From the cell containing the given text, extract its center point as [X, Y] coordinate. 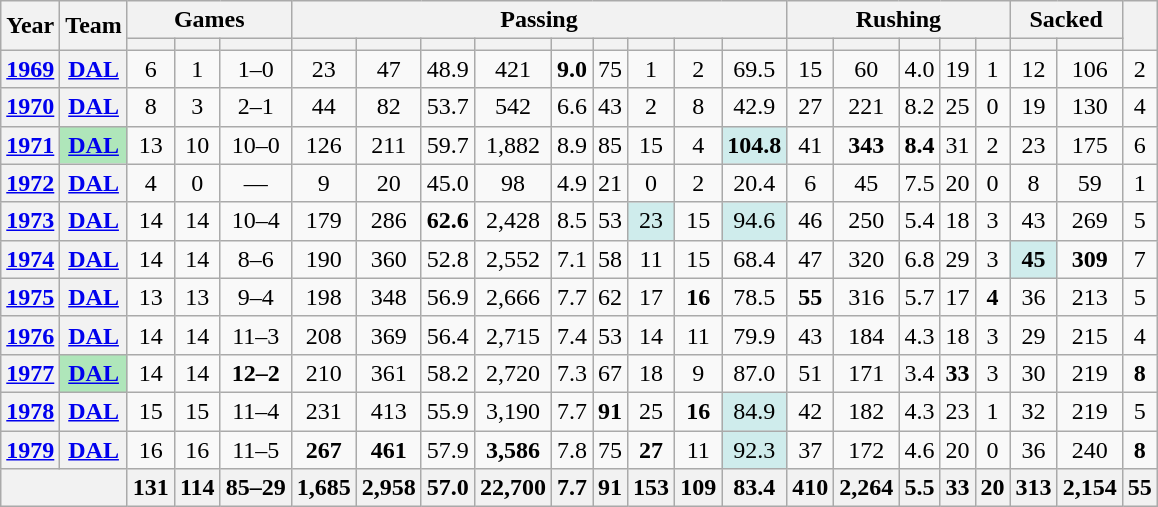
58 [610, 259]
313 [1034, 488]
32 [1034, 411]
1978 [30, 411]
8.5 [572, 221]
48.9 [448, 69]
240 [1090, 449]
109 [698, 488]
1970 [30, 107]
22,700 [512, 488]
182 [866, 411]
67 [610, 373]
42.9 [754, 107]
211 [388, 145]
190 [324, 259]
2,552 [512, 259]
1974 [30, 259]
62 [610, 297]
1973 [30, 221]
9.0 [572, 69]
171 [866, 373]
57.9 [448, 449]
2,720 [512, 373]
309 [1090, 259]
2,154 [1090, 488]
104.8 [754, 145]
Games [209, 20]
10–4 [256, 221]
106 [1090, 69]
85 [610, 145]
9–4 [256, 297]
11–5 [256, 449]
198 [324, 297]
4.9 [572, 183]
1977 [30, 373]
4.0 [920, 69]
269 [1090, 221]
79.9 [754, 335]
153 [652, 488]
8.9 [572, 145]
1976 [30, 335]
221 [866, 107]
44 [324, 107]
6.8 [920, 259]
2,264 [866, 488]
126 [324, 145]
94.6 [754, 221]
131 [150, 488]
45.0 [448, 183]
172 [866, 449]
7.3 [572, 373]
348 [388, 297]
4.6 [920, 449]
5.5 [920, 488]
59 [1090, 183]
7 [1140, 259]
21 [610, 183]
98 [512, 183]
78.5 [754, 297]
461 [388, 449]
42 [810, 411]
2,666 [512, 297]
7.1 [572, 259]
114 [197, 488]
8–6 [256, 259]
11–3 [256, 335]
12–2 [256, 373]
68.4 [754, 259]
1,685 [324, 488]
231 [324, 411]
1979 [30, 449]
59.7 [448, 145]
20.4 [754, 183]
Rushing [898, 20]
Sacked [1066, 20]
85–29 [256, 488]
1972 [30, 183]
320 [866, 259]
1971 [30, 145]
55.9 [448, 411]
10 [197, 145]
421 [512, 69]
1–0 [256, 69]
3,190 [512, 411]
6.6 [572, 107]
184 [866, 335]
3.4 [920, 373]
83.4 [754, 488]
69.5 [754, 69]
5.4 [920, 221]
130 [1090, 107]
30 [1034, 373]
316 [866, 297]
Team [94, 26]
— [256, 183]
57.0 [448, 488]
267 [324, 449]
360 [388, 259]
7.5 [920, 183]
2,958 [388, 488]
213 [1090, 297]
56.9 [448, 297]
413 [388, 411]
31 [958, 145]
1969 [30, 69]
41 [810, 145]
2–1 [256, 107]
46 [810, 221]
8.2 [920, 107]
3,586 [512, 449]
58.2 [448, 373]
179 [324, 221]
1,882 [512, 145]
82 [388, 107]
1975 [30, 297]
2,428 [512, 221]
53.7 [448, 107]
51 [810, 373]
343 [866, 145]
87.0 [754, 373]
10–0 [256, 145]
Passing [539, 20]
92.3 [754, 449]
361 [388, 373]
250 [866, 221]
7.4 [572, 335]
208 [324, 335]
210 [324, 373]
Year [30, 26]
84.9 [754, 411]
12 [1034, 69]
215 [1090, 335]
60 [866, 69]
410 [810, 488]
62.6 [448, 221]
5.7 [920, 297]
369 [388, 335]
11–4 [256, 411]
286 [388, 221]
52.8 [448, 259]
2,715 [512, 335]
7.8 [572, 449]
8.4 [920, 145]
175 [1090, 145]
542 [512, 107]
37 [810, 449]
56.4 [448, 335]
